Output the [X, Y] coordinate of the center of the cell containing the given text.  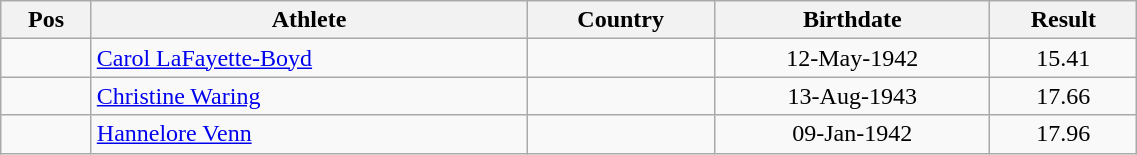
09-Jan-1942 [852, 134]
12-May-1942 [852, 58]
13-Aug-1943 [852, 96]
Hannelore Venn [308, 134]
Birthdate [852, 20]
Athlete [308, 20]
17.96 [1064, 134]
15.41 [1064, 58]
Pos [46, 20]
Country [621, 20]
Result [1064, 20]
Christine Waring [308, 96]
17.66 [1064, 96]
Carol LaFayette-Boyd [308, 58]
